Return (x, y) of the center of cell containing provided text 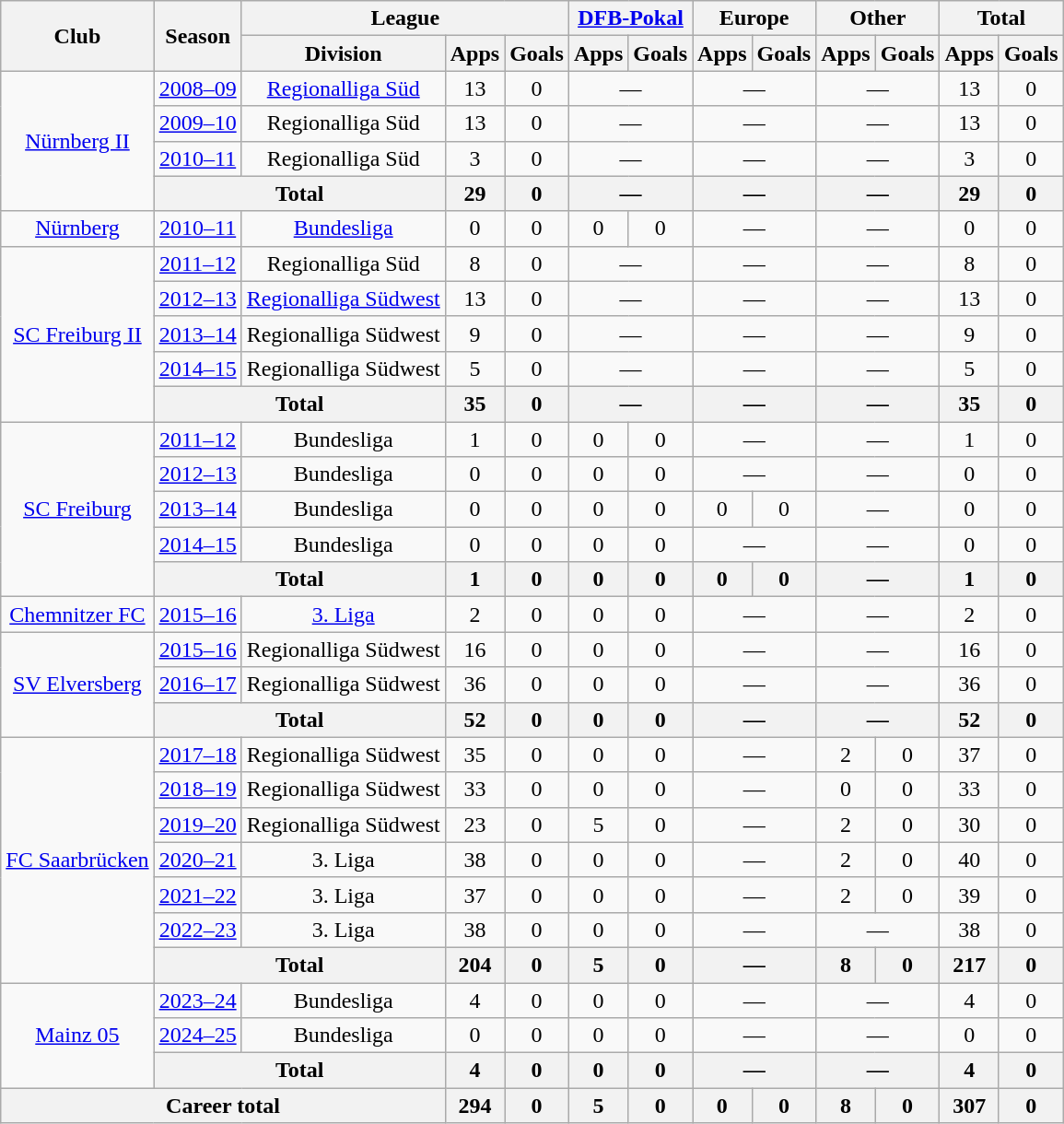
39 (969, 895)
SC Freiburg II (77, 334)
Career total (223, 1106)
Mainz 05 (77, 1035)
2017–18 (197, 755)
Nürnberg II (77, 141)
Division (343, 53)
2020–21 (197, 860)
FC Saarbrücken (77, 860)
2023–24 (197, 1000)
2008–09 (197, 88)
Other (878, 18)
2016–17 (197, 685)
Nürnberg (77, 228)
217 (969, 965)
Chemnitzer FC (77, 615)
307 (969, 1106)
Season (197, 36)
2018–19 (197, 790)
DFB-Pokal (630, 18)
2022–23 (197, 930)
Club (77, 36)
23 (474, 825)
SV Elversberg (77, 685)
30 (969, 825)
2024–25 (197, 1036)
SC Freiburg (77, 509)
2009–10 (197, 123)
League (405, 18)
Europe (754, 18)
2021–22 (197, 895)
40 (969, 860)
294 (474, 1106)
2019–20 (197, 825)
204 (474, 965)
